Provide the (x, y) coordinate of the cell's center where the given text is located.  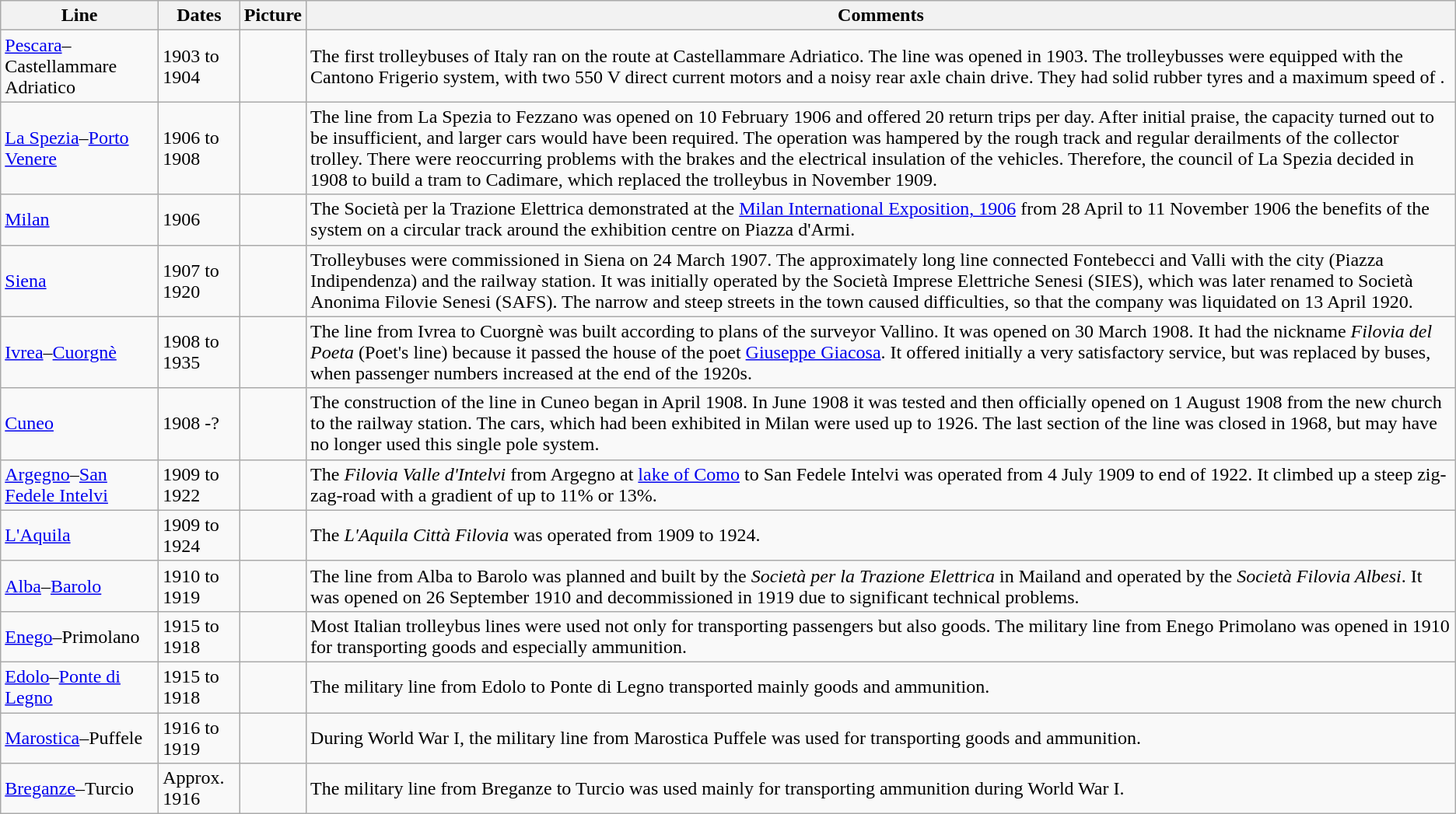
L'Aquila (79, 535)
Line (79, 16)
Edolo–Ponte di Legno (79, 687)
The military line from Edolo to Ponte di Legno transported mainly goods and ammunition. (881, 687)
Breganze–Turcio (79, 788)
Picture (272, 16)
Ivrea–Cuorgnè (79, 352)
1903 to 1904 (199, 66)
1906 (199, 219)
Comments (881, 16)
Milan (79, 219)
The L'Aquila Città Filovia was operated from 1909 to 1924. (881, 535)
Marostica–Puffele (79, 737)
Pescara–Castellammare Adriatico (79, 66)
Argegno–San Fedele Intelvi (79, 485)
1916 to 1919 (199, 737)
1910 to 1919 (199, 586)
Approx. 1916 (199, 788)
During World War I, the military line from Marostica Puffele was used for transporting goods and ammunition. (881, 737)
1908 to 1935 (199, 352)
1906 to 1908 (199, 148)
1909 to 1924 (199, 535)
Dates (199, 16)
1907 to 1920 (199, 281)
The military line from Breganze to Turcio was used mainly for transporting ammunition during World War I. (881, 788)
Enego–Primolano (79, 636)
1908 -? (199, 424)
1909 to 1922 (199, 485)
Alba–Barolo (79, 586)
Siena (79, 281)
La Spezia–Porto Venere (79, 148)
Cuneo (79, 424)
